From the cell containing the given text, extract its center point as [X, Y] coordinate. 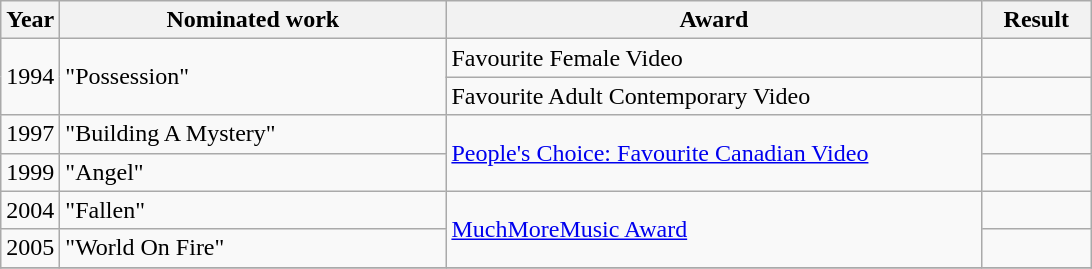
Nominated work [253, 20]
2005 [30, 248]
2004 [30, 210]
Favourite Female Video [714, 58]
Award [714, 20]
"Fallen" [253, 210]
"World On Fire" [253, 248]
1999 [30, 172]
"Angel" [253, 172]
People's Choice: Favourite Canadian Video [714, 153]
Favourite Adult Contemporary Video [714, 96]
1997 [30, 134]
1994 [30, 77]
MuchMoreMusic Award [714, 229]
Result [1036, 20]
"Building A Mystery" [253, 134]
Year [30, 20]
"Possession" [253, 77]
